Provide the (X, Y) coordinate of the cell's center where the given text is located.  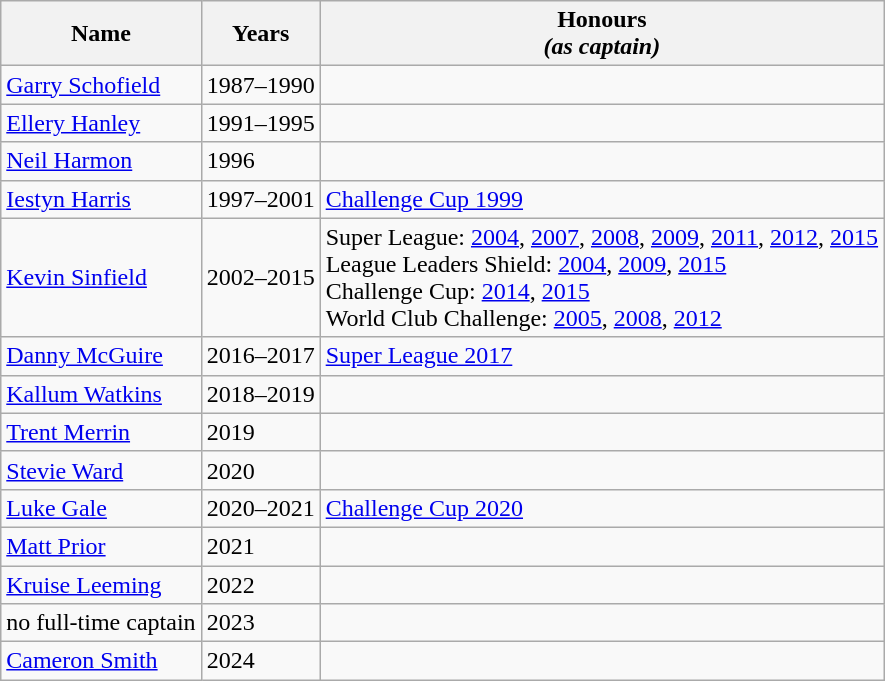
Danny McGuire (101, 356)
Neil Harmon (101, 161)
Kallum Watkins (101, 394)
Challenge Cup 2020 (602, 508)
2002–2015 (260, 278)
Years (260, 34)
Honours(as captain) (602, 34)
1991–1995 (260, 123)
Matt Prior (101, 546)
2021 (260, 546)
Stevie Ward (101, 470)
Kevin Sinfield (101, 278)
2024 (260, 661)
2020–2021 (260, 508)
Garry Schofield (101, 85)
Luke Gale (101, 508)
Name (101, 34)
Kruise Leeming (101, 585)
Challenge Cup 1999 (602, 199)
Super League 2017 (602, 356)
Iestyn Harris (101, 199)
2022 (260, 585)
2023 (260, 623)
Cameron Smith (101, 661)
no full-time captain (101, 623)
Trent Merrin (101, 432)
Ellery Hanley (101, 123)
2020 (260, 470)
2018–2019 (260, 394)
2016–2017 (260, 356)
1996 (260, 161)
1997–2001 (260, 199)
1987–1990 (260, 85)
2019 (260, 432)
